Capture the cell that displays the provided text and extract its (x, y) central coordinate. 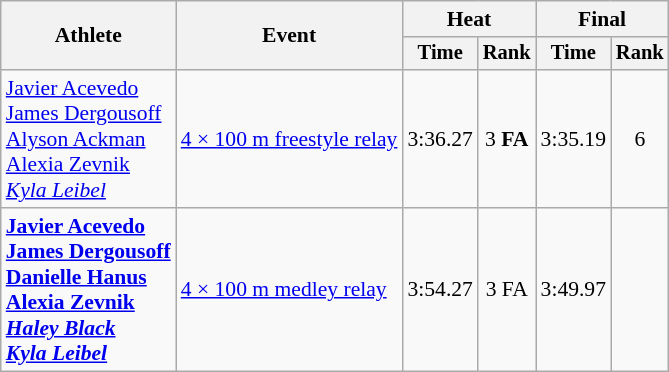
Final (602, 19)
4 × 100 m medley relay (290, 290)
Javier AcevedoJames DergousoffAlyson AckmanAlexia ZevnikKyla Leibel (88, 139)
Athlete (88, 36)
Event (290, 36)
3:54.27 (440, 290)
Heat (468, 19)
3:36.27 (440, 139)
3:35.19 (574, 139)
3:49.97 (574, 290)
4 × 100 m freestyle relay (290, 139)
Javier AcevedoJames DergousoffDanielle HanusAlexia ZevnikHaley BlackKyla Leibel (88, 290)
6 (640, 139)
